Search for the cell housing the specified text and yield its [x, y] center coordinate. 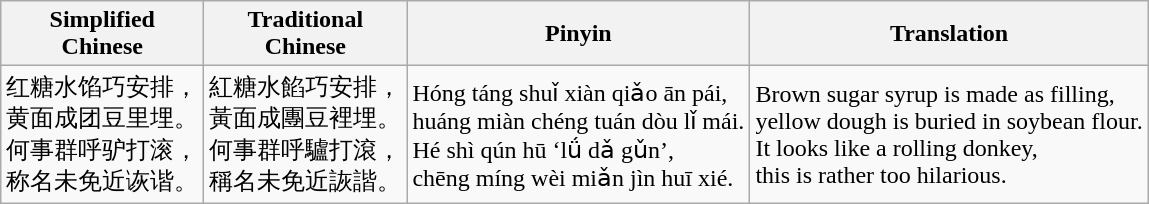
Pinyin [578, 34]
紅糖水餡巧安排，黃面成團豆裡埋。何事群呼驢打滾，稱名未免近詼諧。 [306, 134]
Translation [949, 34]
SimplifiedChinese [102, 34]
红糖水馅巧安排，黄面成团豆里埋。何事群呼驴打滚，称名未免近诙谐。 [102, 134]
Brown sugar syrup is made as filling,yellow dough is buried in soybean flour.It looks like a rolling donkey,this is rather too hilarious. [949, 134]
Hóng táng shuǐ xiàn qiǎo ān pái,huáng miàn chéng tuán dòu lǐ mái.Hé shì qún hū ‘lǘ dǎ gǔn’,chēng míng wèi miǎn jìn huī xié. [578, 134]
TraditionalChinese [306, 34]
